Return the [x, y] coordinate for the center point of the cell that contains the specified text.  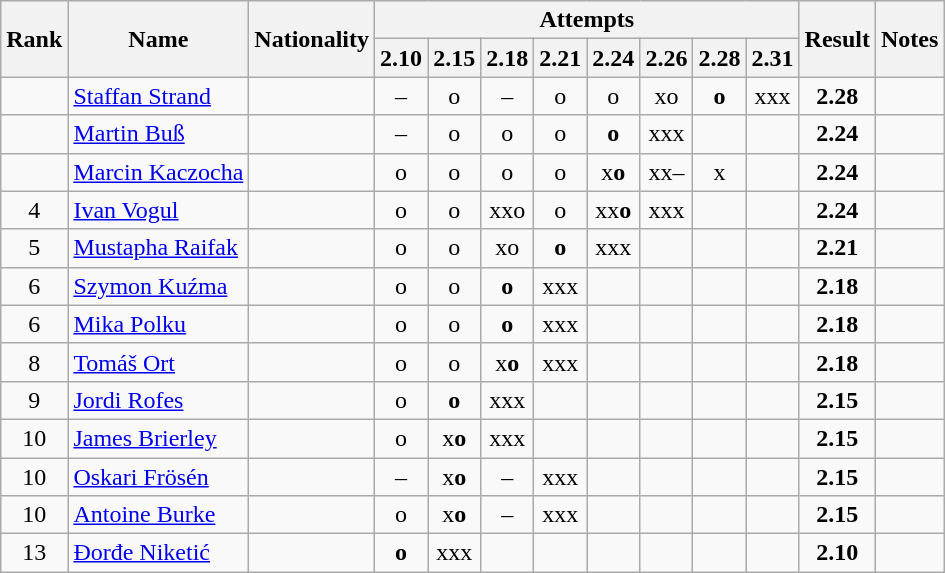
9 [34, 400]
Oskari Frösén [158, 477]
13 [34, 553]
2.26 [666, 58]
x [720, 172]
Ivan Vogul [158, 210]
8 [34, 362]
Martin Buß [158, 134]
Notes [909, 39]
Jordi Rofes [158, 400]
Name [158, 39]
2.31 [772, 58]
Attempts [587, 20]
Mika Polku [158, 324]
Nationality [312, 39]
James Brierley [158, 438]
Antoine Burke [158, 515]
Marcin Kaczocha [158, 172]
5 [34, 248]
Mustapha Raifak [158, 248]
4 [34, 210]
Rank [34, 39]
Staffan Strand [158, 96]
Szymon Kuźma [158, 286]
xx– [666, 172]
Đorđe Niketić [158, 553]
Result [837, 39]
Tomáš Ort [158, 362]
